Detect which cell encompasses the target text, then output its (X, Y) center coordinate. 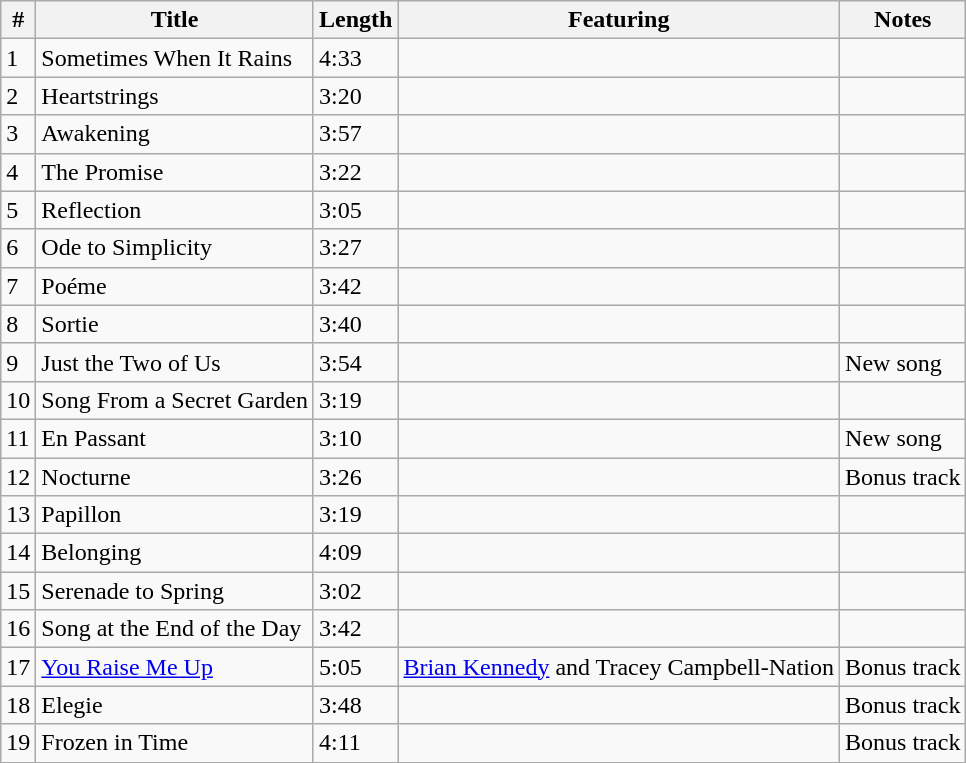
Sometimes When It Rains (175, 58)
3:57 (355, 134)
3:02 (355, 591)
Brian Kennedy and Tracey Campbell-Nation (619, 667)
The Promise (175, 172)
4:11 (355, 743)
5 (18, 210)
3:48 (355, 705)
16 (18, 629)
15 (18, 591)
3:40 (355, 324)
3:10 (355, 438)
Just the Two of Us (175, 362)
6 (18, 248)
Ode to Simplicity (175, 248)
Song at the End of the Day (175, 629)
Papillon (175, 515)
Song From a Secret Garden (175, 400)
12 (18, 477)
Reflection (175, 210)
10 (18, 400)
17 (18, 667)
1 (18, 58)
Serenade to Spring (175, 591)
Title (175, 20)
9 (18, 362)
En Passant (175, 438)
11 (18, 438)
18 (18, 705)
Elegie (175, 705)
# (18, 20)
You Raise Me Up (175, 667)
Length (355, 20)
Notes (903, 20)
Nocturne (175, 477)
3:20 (355, 96)
3:27 (355, 248)
3 (18, 134)
3:26 (355, 477)
3:54 (355, 362)
5:05 (355, 667)
13 (18, 515)
Heartstrings (175, 96)
Frozen in Time (175, 743)
Awakening (175, 134)
4:33 (355, 58)
Belonging (175, 553)
4 (18, 172)
4:09 (355, 553)
2 (18, 96)
Featuring (619, 20)
14 (18, 553)
3:05 (355, 210)
Poéme (175, 286)
3:22 (355, 172)
7 (18, 286)
19 (18, 743)
8 (18, 324)
Sortie (175, 324)
